Find where the given text appears and provide that cell's center as [x, y] coordinate. 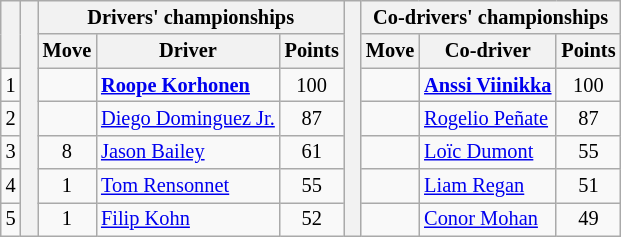
Roope Korhonen [188, 85]
Diego Dominguez Jr. [188, 118]
8 [67, 152]
4 [11, 186]
Co-drivers' championships [491, 17]
Liam Regan [488, 186]
5 [11, 219]
52 [312, 219]
Conor Mohan [488, 219]
Driver [188, 51]
2 [11, 118]
Rogelio Peñate [488, 118]
Drivers' championships [191, 17]
Filip Kohn [188, 219]
Jason Bailey [188, 152]
61 [312, 152]
Loïc Dumont [488, 152]
51 [588, 186]
Co-driver [488, 51]
Anssi Viinikka [488, 85]
49 [588, 219]
3 [11, 152]
Tom Rensonnet [188, 186]
